Locate the cell with the specified text and output its [X, Y] center coordinate. 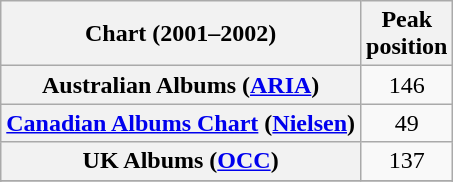
Chart (2001–2002) [181, 34]
UK Albums (OCC) [181, 161]
Peak position [407, 34]
49 [407, 123]
Canadian Albums Chart (Nielsen) [181, 123]
146 [407, 85]
137 [407, 161]
Australian Albums (ARIA) [181, 85]
